Locate the cell with the specified text and output its (x, y) center coordinate. 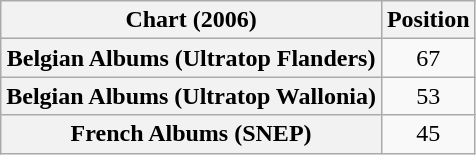
67 (428, 58)
53 (428, 96)
Belgian Albums (Ultratop Flanders) (192, 58)
Belgian Albums (Ultratop Wallonia) (192, 96)
Position (428, 20)
French Albums (SNEP) (192, 134)
45 (428, 134)
Chart (2006) (192, 20)
